Extract the [x, y] coordinate from the center of the cell holding the provided text.  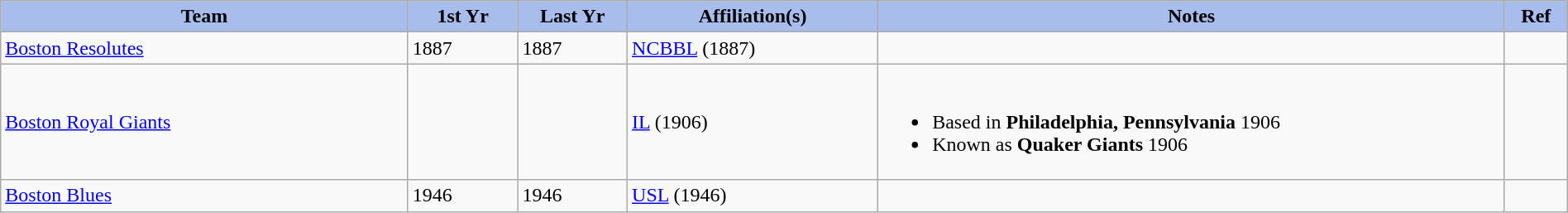
Ref [1536, 17]
USL (1946) [753, 196]
Boston Blues [205, 196]
Boston Resolutes [205, 48]
Last Yr [572, 17]
Notes [1192, 17]
Based in Philadelphia, Pennsylvania 1906Known as Quaker Giants 1906 [1192, 122]
IL (1906) [753, 122]
Affiliation(s) [753, 17]
Boston Royal Giants [205, 122]
Team [205, 17]
NCBBL (1887) [753, 48]
1st Yr [463, 17]
